Locate the cell with the specified text and output its [X, Y] center coordinate. 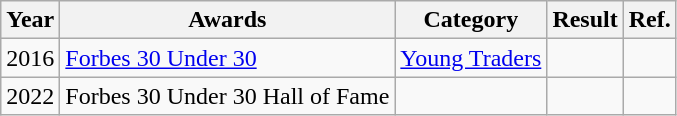
2016 [30, 58]
Result [585, 20]
Forbes 30 Under 30 [228, 58]
Awards [228, 20]
Category [471, 20]
2022 [30, 96]
Young Traders [471, 58]
Year [30, 20]
Forbes 30 Under 30 Hall of Fame [228, 96]
Ref. [650, 20]
